Capture the cell that displays the provided text and extract its (X, Y) central coordinate. 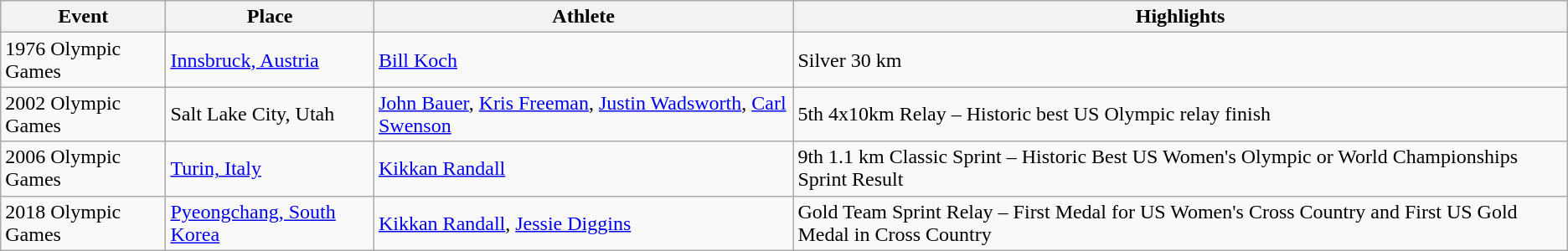
2018 Olympic Games (84, 223)
Pyeongchang, South Korea (270, 223)
5th 4x10km Relay – Historic best US Olympic relay finish (1180, 114)
Salt Lake City, Utah (270, 114)
2006 Olympic Games (84, 169)
Turin, Italy (270, 169)
Highlights (1180, 17)
1976 Olympic Games (84, 60)
Kikkan Randall, Jessie Diggins (583, 223)
9th 1.1 km Classic Sprint – Historic Best US Women's Olympic or World Championships Sprint Result (1180, 169)
Gold Team Sprint Relay – First Medal for US Women's Cross Country and First US Gold Medal in Cross Country (1180, 223)
Place (270, 17)
Athlete (583, 17)
Innsbruck, Austria (270, 60)
Event (84, 17)
Kikkan Randall (583, 169)
Silver 30 km (1180, 60)
2002 Olympic Games (84, 114)
John Bauer, Kris Freeman, Justin Wadsworth, Carl Swenson (583, 114)
Bill Koch (583, 60)
